Extract the (X, Y) coordinate from the center of the cell holding the provided text.  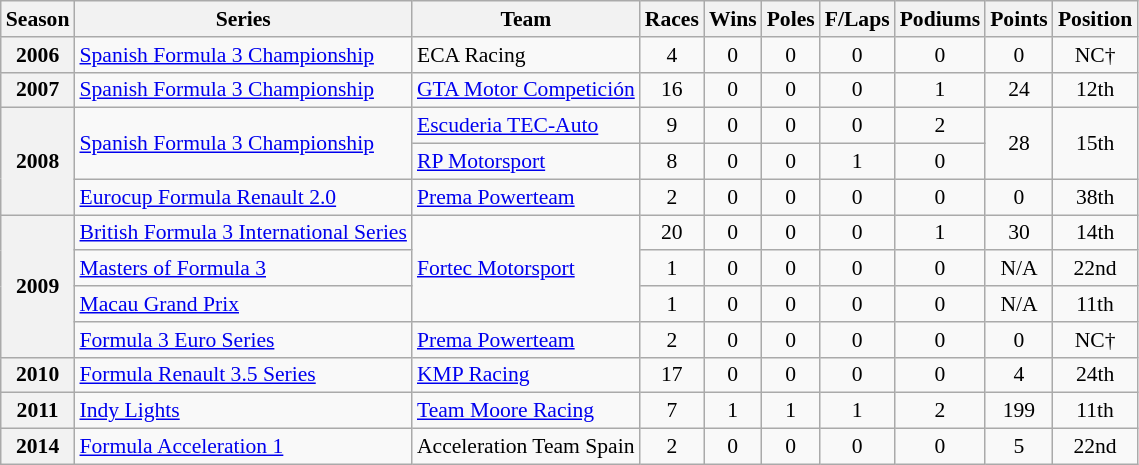
2007 (38, 90)
2009 (38, 286)
24 (1019, 90)
Acceleration Team Spain (526, 447)
Team Moore Racing (526, 411)
British Formula 3 International Series (242, 233)
16 (672, 90)
Formula 3 Euro Series (242, 340)
5 (1019, 447)
8 (672, 162)
Escuderia TEC-Auto (526, 126)
15th (1095, 144)
14th (1095, 233)
Position (1095, 19)
2010 (38, 375)
Masters of Formula 3 (242, 269)
2008 (38, 162)
Formula Renault 3.5 Series (242, 375)
Podiums (940, 19)
Macau Grand Prix (242, 304)
28 (1019, 144)
9 (672, 126)
Wins (733, 19)
Series (242, 19)
Races (672, 19)
Eurocup Formula Renault 2.0 (242, 197)
ECA Racing (526, 55)
Points (1019, 19)
Fortec Motorsport (526, 268)
2006 (38, 55)
Poles (791, 19)
2014 (38, 447)
17 (672, 375)
GTA Motor Competición (526, 90)
20 (672, 233)
RP Motorsport (526, 162)
2011 (38, 411)
38th (1095, 197)
KMP Racing (526, 375)
12th (1095, 90)
Indy Lights (242, 411)
Season (38, 19)
7 (672, 411)
199 (1019, 411)
24th (1095, 375)
Formula Acceleration 1 (242, 447)
Team (526, 19)
F/Laps (858, 19)
30 (1019, 233)
